Provide the [x, y] coordinate of the cell's center where the given text is located.  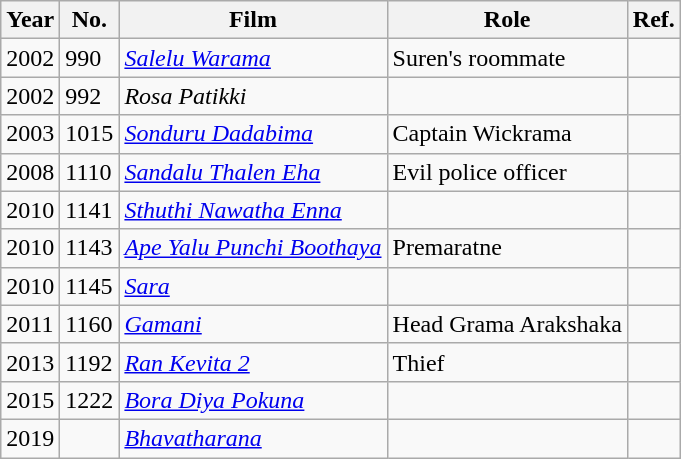
Captain Wickrama [507, 134]
Head Grama Arakshaka [507, 324]
1143 [90, 248]
1015 [90, 134]
1222 [90, 400]
990 [90, 58]
2011 [30, 324]
Thief [507, 362]
Role [507, 20]
Evil police officer [507, 172]
2003 [30, 134]
Rosa Patikki [253, 96]
Salelu Warama [253, 58]
Sonduru Dadabima [253, 134]
Bora Diya Pokuna [253, 400]
Premaratne [507, 248]
1145 [90, 286]
Sthuthi Nawatha Enna [253, 210]
1110 [90, 172]
2013 [30, 362]
2015 [30, 400]
Ran Kevita 2 [253, 362]
Ape Yalu Punchi Boothaya [253, 248]
Bhavatharana [253, 438]
1160 [90, 324]
Sara [253, 286]
Suren's roommate [507, 58]
Sandalu Thalen Eha [253, 172]
992 [90, 96]
2008 [30, 172]
1192 [90, 362]
1141 [90, 210]
No. [90, 20]
Ref. [654, 20]
Year [30, 20]
Film [253, 20]
2019 [30, 438]
Gamani [253, 324]
